Pinpoint the cell where the given text exists, returning its [X, Y] midpoint coordinate. 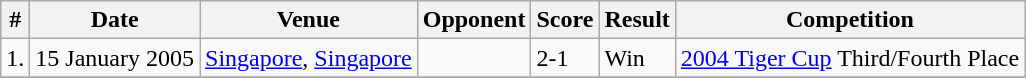
Result [637, 20]
Win [637, 58]
2-1 [565, 58]
Venue [309, 20]
# [16, 20]
2004 Tiger Cup Third/Fourth Place [850, 58]
15 January 2005 [115, 58]
Singapore, Singapore [309, 58]
Competition [850, 20]
Opponent [474, 20]
1. [16, 58]
Date [115, 20]
Score [565, 20]
